Locate the cell with the specified text and output its (x, y) center coordinate. 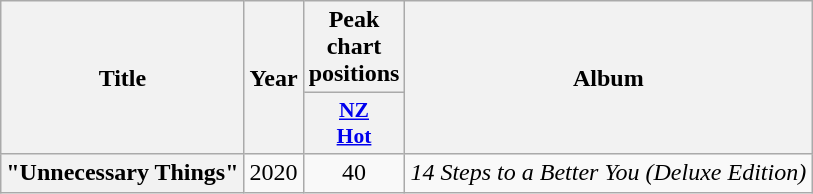
NZHot (354, 124)
40 (354, 173)
2020 (274, 173)
14 Steps to a Better You (Deluxe Edition) (608, 173)
"Unnecessary Things" (122, 173)
Album (608, 78)
Peak chart positions (354, 47)
Year (274, 78)
Title (122, 78)
